Return the (X, Y) coordinate for the center point of the cell that contains the specified text.  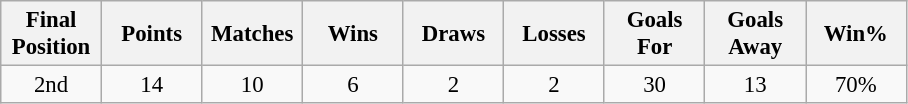
Points (152, 34)
2nd (52, 85)
Losses (554, 34)
13 (756, 85)
Goals For (654, 34)
Matches (252, 34)
Final Position (52, 34)
30 (654, 85)
Draws (454, 34)
Goals Away (756, 34)
6 (354, 85)
Win% (856, 34)
14 (152, 85)
Wins (354, 34)
70% (856, 85)
10 (252, 85)
